Pinpoint the cell where the given text exists, returning its (X, Y) midpoint coordinate. 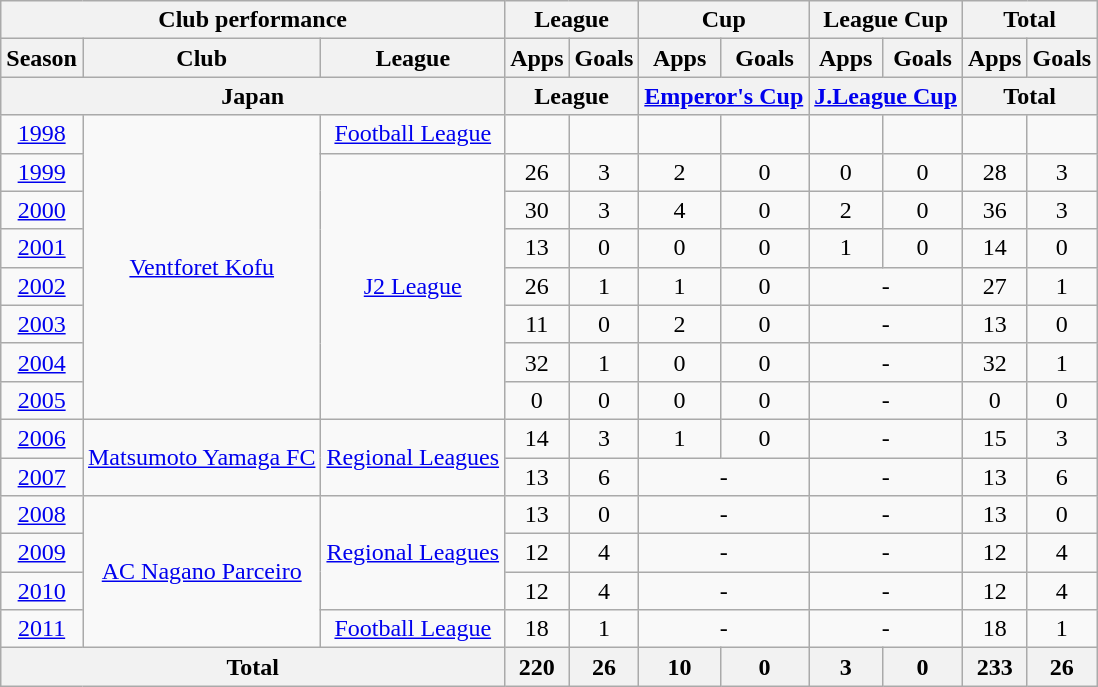
233 (995, 667)
Club performance (253, 20)
Cup (724, 20)
Season (42, 58)
2009 (42, 553)
2004 (42, 362)
2002 (42, 286)
2011 (42, 629)
Japan (253, 96)
30 (537, 210)
10 (680, 667)
Club (201, 58)
28 (995, 172)
27 (995, 286)
AC Nagano Parceiro (201, 572)
2005 (42, 400)
J2 League (413, 286)
1999 (42, 172)
2003 (42, 324)
2008 (42, 515)
220 (537, 667)
League Cup (886, 20)
15 (995, 438)
36 (995, 210)
2010 (42, 591)
Ventforet Kofu (201, 267)
J.League Cup (886, 96)
Matsumoto Yamaga FC (201, 457)
Emperor's Cup (724, 96)
2000 (42, 210)
1998 (42, 134)
2007 (42, 477)
2006 (42, 438)
11 (537, 324)
2001 (42, 248)
